For the text-containing cell, return its midpoint in (x, y) coordinate format. 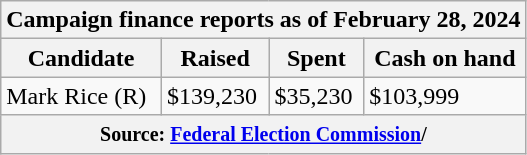
Cash on hand (445, 58)
Spent (316, 58)
$103,999 (445, 96)
Source: Federal Election Commission/ (264, 134)
Raised (215, 58)
Campaign finance reports as of February 28, 2024 (264, 20)
Mark Rice (R) (82, 96)
$139,230 (215, 96)
Candidate (82, 58)
$35,230 (316, 96)
